Return the (x, y) coordinate for the center point of the cell that contains the specified text.  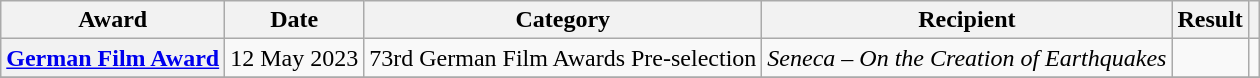
German Film Award (113, 58)
Date (294, 20)
12 May 2023 (294, 58)
Award (113, 20)
73rd German Film Awards Pre-selection (563, 58)
Category (563, 20)
Recipient (967, 20)
Seneca – On the Creation of Earthquakes (967, 58)
Result (1210, 20)
